Extract the (x, y) coordinate from the center of the cell holding the provided text.  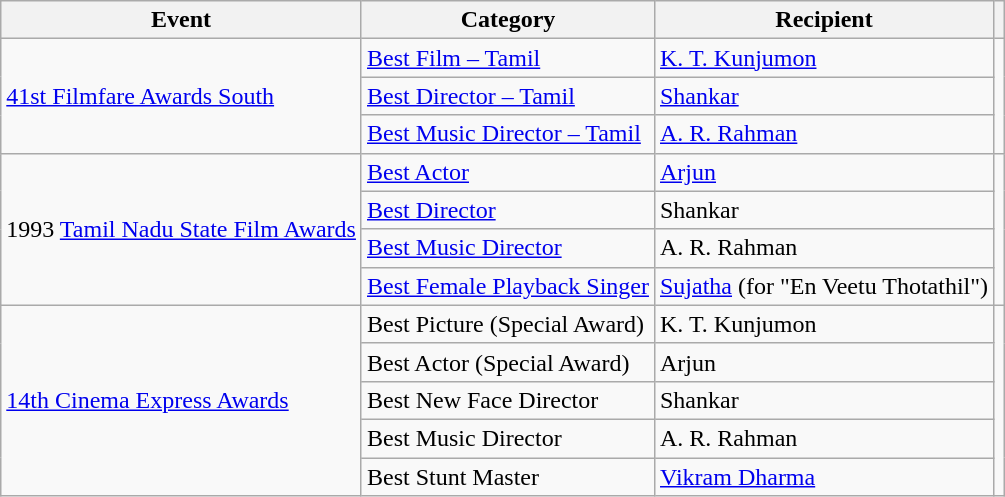
Best Music Director – Tamil (508, 134)
Best Director – Tamil (508, 96)
Best Director (508, 210)
Sujatha (for "En Veetu Thotathil") (824, 286)
Best Actor (Special Award) (508, 362)
14th Cinema Express Awards (182, 400)
Best Actor (508, 172)
Best Picture (Special Award) (508, 324)
41st Filmfare Awards South (182, 96)
Recipient (824, 20)
Best Female Playback Singer (508, 286)
Best New Face Director (508, 400)
Vikram Dharma (824, 477)
Best Film – Tamil (508, 58)
1993 Tamil Nadu State Film Awards (182, 229)
Event (182, 20)
Category (508, 20)
Best Stunt Master (508, 477)
